Determine the [x, y] coordinate at the center of the cell enclosing the given text.  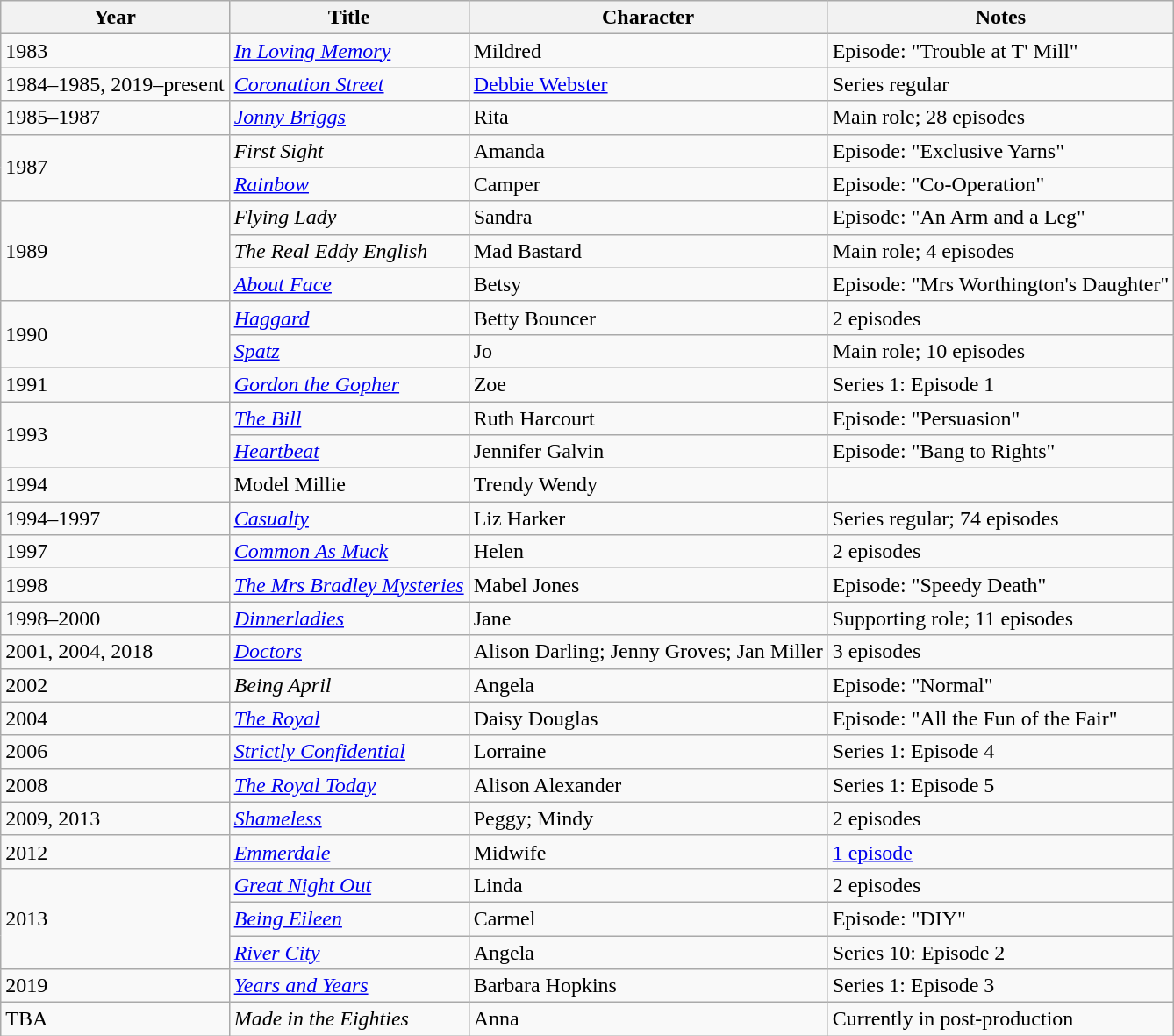
Rainbow [349, 184]
Amanda [648, 151]
Currently in post-production [1000, 1019]
Being Eileen [349, 918]
Series 1: Episode 1 [1000, 384]
1983 [115, 51]
The Royal [349, 718]
Mad Bastard [648, 251]
Casualty [349, 518]
In Loving Memory [349, 51]
Episode: "Exclusive Yarns" [1000, 151]
Episode: "Normal" [1000, 685]
Daisy Douglas [648, 718]
2004 [115, 718]
Camper [648, 184]
1984–1985, 2019–present [115, 84]
Coronation Street [349, 84]
Jo [648, 351]
Haggard [349, 318]
Sandra [648, 218]
2008 [115, 785]
Main role; 28 episodes [1000, 118]
Zoe [648, 384]
Betty Bouncer [648, 318]
Mabel Jones [648, 585]
Peggy; Mindy [648, 818]
River City [349, 952]
3 episodes [1000, 652]
Episode: "Bang to Rights" [1000, 452]
Jonny Briggs [349, 118]
Strictly Confidential [349, 752]
1985–1987 [115, 118]
Series 1: Episode 3 [1000, 986]
1 episode [1000, 852]
Supporting role; 11 episodes [1000, 618]
Gordon the Gopher [349, 384]
Episode: "DIY" [1000, 918]
2001, 2004, 2018 [115, 652]
Episode: "Persuasion" [1000, 418]
Linda [648, 885]
Main role; 10 episodes [1000, 351]
2009, 2013 [115, 818]
Episode: "All the Fun of the Fair" [1000, 718]
The Bill [349, 418]
Doctors [349, 652]
Flying Lady [349, 218]
Jennifer Galvin [648, 452]
Common As Muck [349, 552]
Series regular; 74 episodes [1000, 518]
Spatz [349, 351]
Episode: "Co-Operation" [1000, 184]
Episode: "An Arm and a Leg" [1000, 218]
TBA [115, 1019]
Title [349, 18]
Liz Harker [648, 518]
Episode: "Trouble at T' Mill" [1000, 51]
Alison Alexander [648, 785]
1998 [115, 585]
Betsy [648, 284]
Years and Years [349, 986]
1994–1997 [115, 518]
Series regular [1000, 84]
Rita [648, 118]
Dinnerladies [349, 618]
Model Millie [349, 485]
Carmel [648, 918]
About Face [349, 284]
The Royal Today [349, 785]
Jane [648, 618]
Trendy Wendy [648, 485]
Heartbeat [349, 452]
Series 10: Episode 2 [1000, 952]
Anna [648, 1019]
Character [648, 18]
1993 [115, 435]
Year [115, 18]
Episode: "Speedy Death" [1000, 585]
1991 [115, 384]
Alison Darling; Jenny Groves; Jan Miller [648, 652]
Series 1: Episode 5 [1000, 785]
First Sight [349, 151]
Great Night Out [349, 885]
1989 [115, 251]
Emmerdale [349, 852]
Notes [1000, 18]
Episode: "Mrs Worthington's Daughter" [1000, 284]
The Real Eddy English [349, 251]
1997 [115, 552]
2012 [115, 852]
2002 [115, 685]
1998–2000 [115, 618]
2006 [115, 752]
Made in the Eighties [349, 1019]
1987 [115, 168]
1994 [115, 485]
Debbie Webster [648, 84]
Series 1: Episode 4 [1000, 752]
Barbara Hopkins [648, 986]
2013 [115, 918]
1990 [115, 334]
The Mrs Bradley Mysteries [349, 585]
Ruth Harcourt [648, 418]
Shameless [349, 818]
Lorraine [648, 752]
Main role; 4 episodes [1000, 251]
2019 [115, 986]
Helen [648, 552]
Midwife [648, 852]
Mildred [648, 51]
Being April [349, 685]
